Output the [X, Y] coordinate of the center of the cell containing the given text.  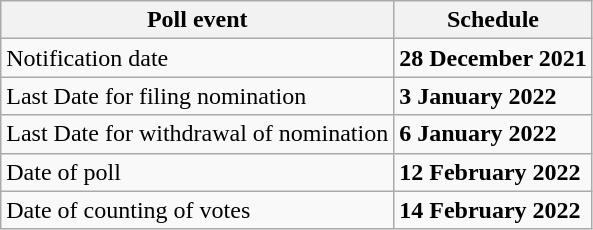
Last Date for withdrawal of nomination [198, 134]
Notification date [198, 58]
Last Date for filing nomination [198, 96]
Date of poll [198, 172]
Poll event [198, 20]
Schedule [494, 20]
28 December 2021 [494, 58]
12 February 2022 [494, 172]
6 January 2022 [494, 134]
3 January 2022 [494, 96]
Date of counting of votes [198, 210]
14 February 2022 [494, 210]
